Locate the cell with the specified text and output its (x, y) center coordinate. 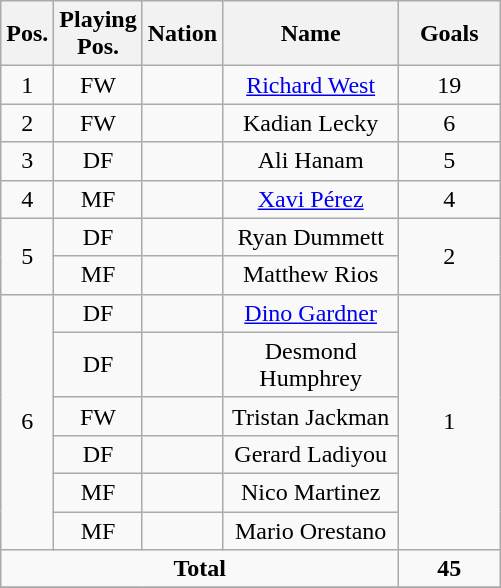
Mario Orestano (311, 531)
Goals (450, 34)
Ryan Dummett (311, 237)
Nico Martinez (311, 492)
Richard West (311, 85)
Tristan Jackman (311, 416)
3 (28, 161)
45 (450, 569)
Nation (182, 34)
Gerard Ladiyou (311, 454)
Desmond Humphrey (311, 364)
Name (311, 34)
Kadian Lecky (311, 123)
Xavi Pérez (311, 199)
Dino Gardner (311, 313)
Total (200, 569)
Ali Hanam (311, 161)
19 (450, 85)
Matthew Rios (311, 275)
Playing Pos. (98, 34)
Pos. (28, 34)
